Identify which cell holds the provided text, then report its (X, Y) central coordinate. 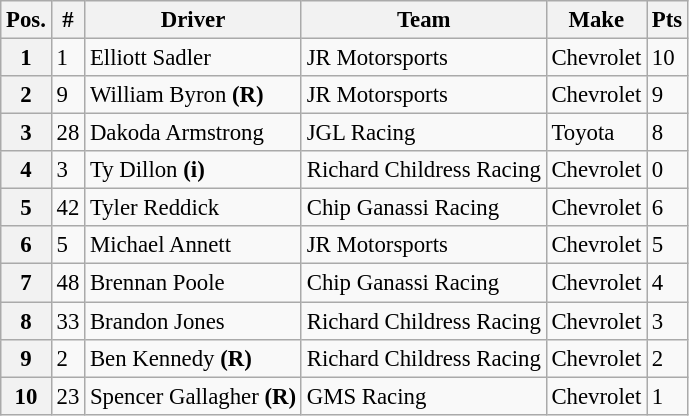
Michael Annett (194, 245)
Ty Dillon (i) (194, 170)
Team (424, 20)
Ben Kennedy (R) (194, 358)
7 (26, 283)
Brandon Jones (194, 321)
William Byron (R) (194, 95)
Spencer Gallagher (R) (194, 396)
Tyler Reddick (194, 208)
Make (596, 20)
Elliott Sadler (194, 58)
JGL Racing (424, 133)
Pts (668, 20)
GMS Racing (424, 396)
0 (668, 170)
23 (68, 396)
48 (68, 283)
Brennan Poole (194, 283)
Driver (194, 20)
Toyota (596, 133)
33 (68, 321)
# (68, 20)
Pos. (26, 20)
28 (68, 133)
42 (68, 208)
Dakoda Armstrong (194, 133)
